Detect which cell encompasses the target text, then output its [X, Y] center coordinate. 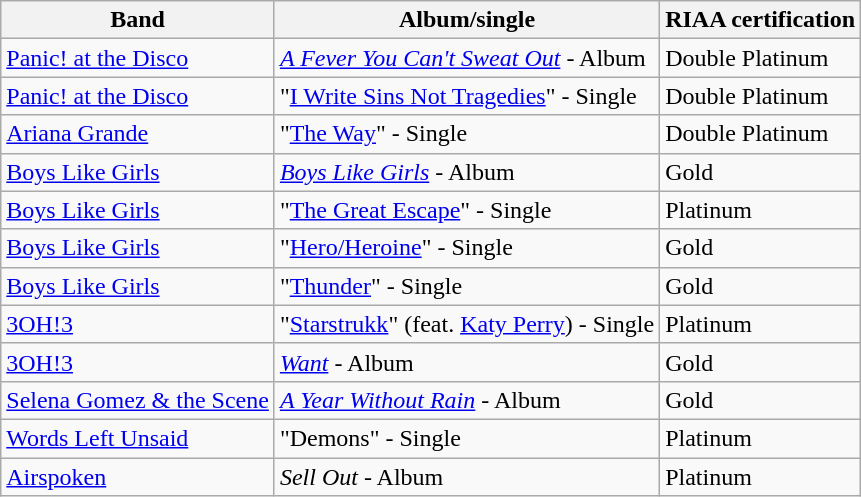
"Hero/Heroine" - Single [466, 248]
Band [138, 20]
Airspoken [138, 477]
A Fever You Can't Sweat Out - Album [466, 58]
Want - Album [466, 362]
"Starstrukk" (feat. Katy Perry) - Single [466, 324]
"Demons" - Single [466, 438]
Words Left Unsaid [138, 438]
"The Way" - Single [466, 134]
Ariana Grande [138, 134]
A Year Without Rain - Album [466, 400]
Selena Gomez & the Scene [138, 400]
Sell Out - Album [466, 477]
"The Great Escape" - Single [466, 210]
RIAA certification [760, 20]
Boys Like Girls - Album [466, 172]
"I Write Sins Not Tragedies" - Single [466, 96]
Album/single [466, 20]
"Thunder" - Single [466, 286]
